Search for the cell housing the specified text and yield its [x, y] center coordinate. 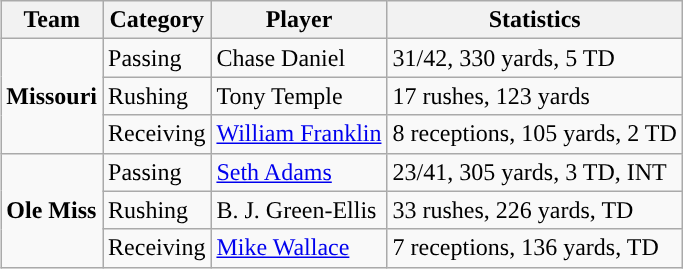
Chase Daniel [299, 58]
31/42, 330 yards, 5 TD [534, 58]
23/41, 305 yards, 3 TD, INT [534, 172]
Team [52, 20]
17 rushes, 123 yards [534, 96]
Tony Temple [299, 96]
8 receptions, 105 yards, 2 TD [534, 134]
Category [157, 20]
33 rushes, 226 yards, TD [534, 210]
B. J. Green-Ellis [299, 210]
Player [299, 20]
William Franklin [299, 134]
Mike Wallace [299, 248]
Ole Miss [52, 210]
Seth Adams [299, 172]
7 receptions, 136 yards, TD [534, 248]
Statistics [534, 20]
Missouri [52, 96]
